Detect which cell encompasses the target text, then output its [X, Y] center coordinate. 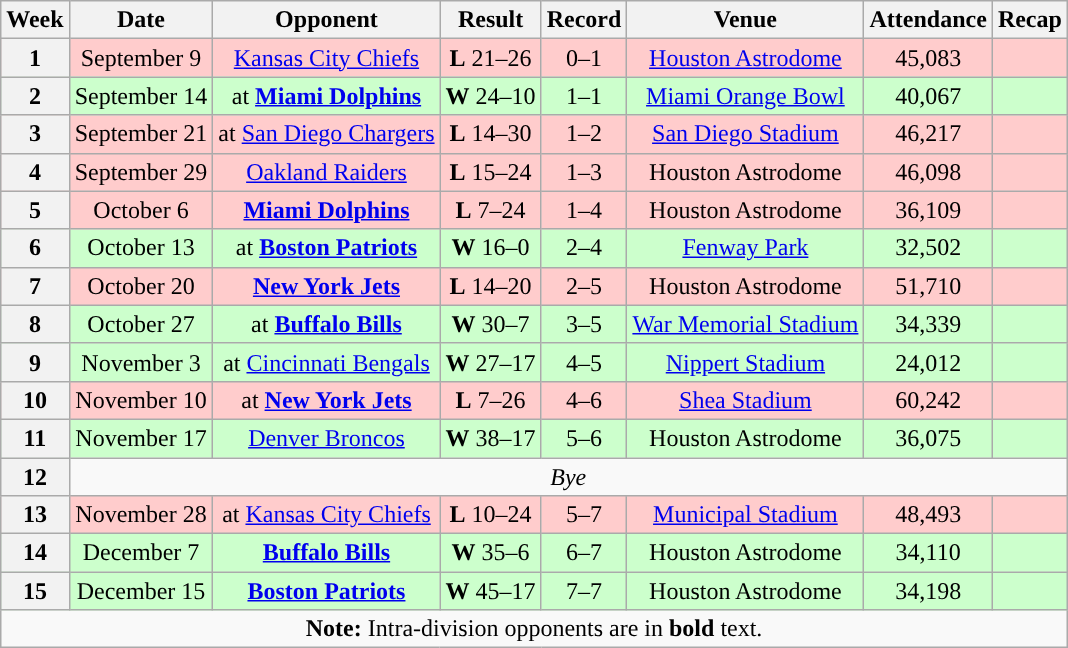
October 27 [141, 324]
14 [35, 553]
at San Diego Chargers [326, 134]
Nippert Stadium [746, 362]
36,109 [928, 210]
34,198 [928, 591]
November 17 [141, 438]
8 [35, 324]
7 [35, 286]
Oakland Raiders [326, 172]
5–7 [584, 515]
December 15 [141, 591]
at Cincinnati Bengals [326, 362]
L 7–26 [490, 400]
45,083 [928, 58]
6 [35, 248]
11 [35, 438]
1–3 [584, 172]
L 10–24 [490, 515]
Result [490, 20]
at Boston Patriots [326, 248]
W 45–17 [490, 591]
Denver Broncos [326, 438]
Buffalo Bills [326, 553]
7–7 [584, 591]
1 [35, 58]
13 [35, 515]
46,217 [928, 134]
1–2 [584, 134]
Date [141, 20]
New York Jets [326, 286]
September 29 [141, 172]
24,012 [928, 362]
October 6 [141, 210]
W 35–6 [490, 553]
W 16–0 [490, 248]
1–1 [584, 96]
L 14–30 [490, 134]
3–5 [584, 324]
4–5 [584, 362]
9 [35, 362]
Note: Intra-division opponents are in bold text. [534, 629]
Boston Patriots [326, 591]
at Miami Dolphins [326, 96]
San Diego Stadium [746, 134]
2–4 [584, 248]
3 [35, 134]
Record [584, 20]
L 7–24 [490, 210]
September 21 [141, 134]
34,110 [928, 553]
L 14–20 [490, 286]
5–6 [584, 438]
2–5 [584, 286]
1–4 [584, 210]
War Memorial Stadium [746, 324]
4 [35, 172]
Attendance [928, 20]
October 13 [141, 248]
15 [35, 591]
November 3 [141, 362]
September 14 [141, 96]
4–6 [584, 400]
Shea Stadium [746, 400]
October 20 [141, 286]
60,242 [928, 400]
48,493 [928, 515]
Miami Dolphins [326, 210]
40,067 [928, 96]
at Buffalo Bills [326, 324]
Kansas City Chiefs [326, 58]
at Kansas City Chiefs [326, 515]
W 30–7 [490, 324]
0–1 [584, 58]
L 21–26 [490, 58]
5 [35, 210]
Opponent [326, 20]
Week [35, 20]
Municipal Stadium [746, 515]
Miami Orange Bowl [746, 96]
32,502 [928, 248]
51,710 [928, 286]
6–7 [584, 553]
2 [35, 96]
10 [35, 400]
36,075 [928, 438]
W 24–10 [490, 96]
Fenway Park [746, 248]
November 10 [141, 400]
Venue [746, 20]
December 7 [141, 553]
46,098 [928, 172]
Recap [1030, 20]
L 15–24 [490, 172]
34,339 [928, 324]
at New York Jets [326, 400]
September 9 [141, 58]
W 27–17 [490, 362]
12 [35, 477]
November 28 [141, 515]
Bye [568, 477]
W 38–17 [490, 438]
